Return [X, Y] of the center of cell containing provided text 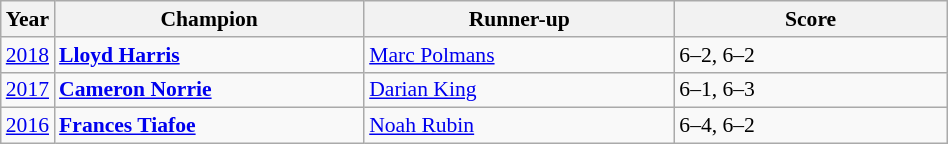
2017 [28, 90]
6–2, 6–2 [810, 55]
6–1, 6–3 [810, 90]
6–4, 6–2 [810, 126]
Darian King [519, 90]
2016 [28, 126]
Marc Polmans [519, 55]
Runner-up [519, 19]
Year [28, 19]
Frances Tiafoe [209, 126]
Noah Rubin [519, 126]
Cameron Norrie [209, 90]
Champion [209, 19]
Score [810, 19]
2018 [28, 55]
Lloyd Harris [209, 55]
